Pinpoint the cell where the given text exists, returning its [x, y] midpoint coordinate. 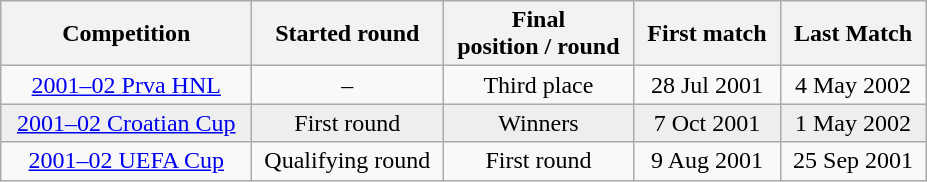
2001–02 Prva HNL [126, 85]
1 May 2002 [853, 123]
2001–02 UEFA Cup [126, 161]
2001–02 Croatian Cup [126, 123]
Qualifying round [348, 161]
– [348, 85]
Last Match [853, 34]
9 Aug 2001 [707, 161]
Started round [348, 34]
Third place [538, 85]
Winners [538, 123]
Competition [126, 34]
First match [707, 34]
28 Jul 2001 [707, 85]
4 May 2002 [853, 85]
Finalposition / round [538, 34]
7 Oct 2001 [707, 123]
25 Sep 2001 [853, 161]
